Return the [X, Y] coordinate for the center point of the cell that contains the specified text.  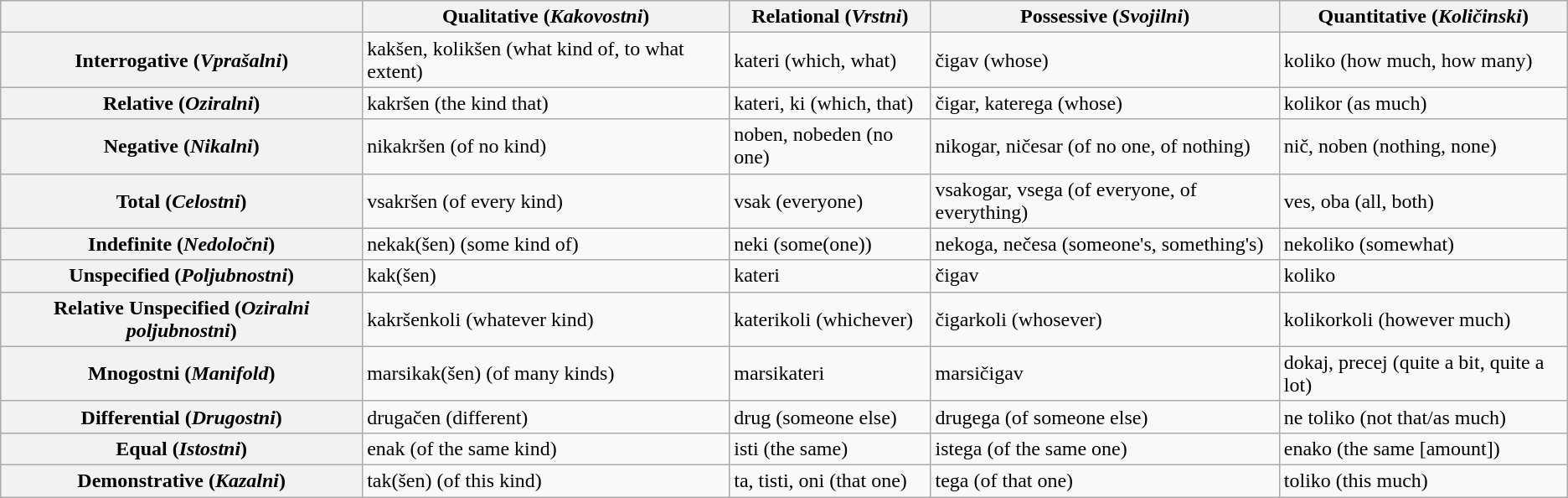
vsakogar, vsega (of everyone, of everything) [1105, 201]
nič, noben (nothing, none) [1423, 146]
drugačen (different) [546, 417]
Differential (Drugostni) [182, 417]
Qualitative (Kakovostni) [546, 17]
čigav (whose) [1105, 60]
katerikoli (whichever) [830, 319]
Relative (Oziralni) [182, 103]
isti (the same) [830, 449]
kakršen (the kind that) [546, 103]
koliko (how much, how many) [1423, 60]
nikakršen (of no kind) [546, 146]
dokaj, precej (quite a bit, quite a lot) [1423, 374]
noben, nobeden (no one) [830, 146]
istega (of the same one) [1105, 449]
kak(šen) [546, 276]
kateri [830, 276]
čigav [1105, 276]
ves, oba (all, both) [1423, 201]
Quantitative (Količinski) [1423, 17]
Relative Unspecified (Oziralni poljubnostni) [182, 319]
marsikateri [830, 374]
tega (of that one) [1105, 480]
vsak (everyone) [830, 201]
koliko [1423, 276]
drugega (of someone else) [1105, 417]
kakršenkoli (whatever kind) [546, 319]
Relational (Vrstni) [830, 17]
nikogar, ničesar (of no one, of nothing) [1105, 146]
čigarkoli (whosever) [1105, 319]
nekoliko (somewhat) [1423, 244]
enako (the same [amount]) [1423, 449]
drug (someone else) [830, 417]
toliko (this much) [1423, 480]
ta, tisti, oni (that one) [830, 480]
nekoga, nečesa (someone's, something's) [1105, 244]
marsičigav [1105, 374]
čigar, katerega (whose) [1105, 103]
Interrogative (Vprašalni) [182, 60]
Negative (Nikalni) [182, 146]
kolikor (as much) [1423, 103]
vsakršen (of every kind) [546, 201]
kakšen, kolikšen (what kind of, to what extent) [546, 60]
kateri, ki (which, that) [830, 103]
marsikak(šen) (of many kinds) [546, 374]
kolikorkoli (however much) [1423, 319]
neki (some(one)) [830, 244]
Demonstrative (Kazalni) [182, 480]
Equal (Istostni) [182, 449]
enak (of the same kind) [546, 449]
tak(šen) (of this kind) [546, 480]
kateri (which, what) [830, 60]
Possessive (Svojilni) [1105, 17]
Total (Celostni) [182, 201]
nekak(šen) (some kind of) [546, 244]
Indefinite (Nedoločni) [182, 244]
ne toliko (not that/as much) [1423, 417]
Unspecified (Poljubnostni) [182, 276]
Mnogostni (Manifold) [182, 374]
